Search for the cell housing the specified text and yield its [x, y] center coordinate. 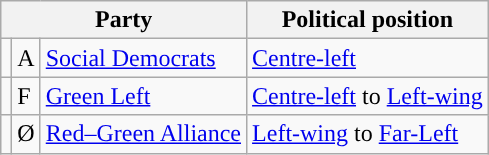
Political position [368, 20]
Left-wing to Far-Left [368, 134]
A [26, 58]
Centre-left to Left-wing [368, 96]
Green Left [143, 96]
Party [124, 20]
Social Democrats [143, 58]
Centre-left [368, 58]
Red–Green Alliance [143, 134]
F [26, 96]
Ø [26, 134]
